Scan for the cell matching the given text and deliver its (X, Y) coordinate at center. 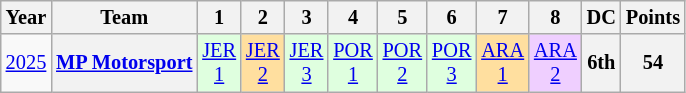
JER3 (307, 63)
Year (26, 17)
54 (653, 63)
2025 (26, 63)
Points (653, 17)
8 (556, 17)
POR2 (402, 63)
POR1 (352, 63)
6 (452, 17)
1 (219, 17)
2 (263, 17)
7 (502, 17)
6th (602, 63)
MP Motorsport (124, 63)
DC (602, 17)
POR3 (452, 63)
5 (402, 17)
Team (124, 17)
4 (352, 17)
ARA1 (502, 63)
JER2 (263, 63)
3 (307, 17)
ARA2 (556, 63)
JER1 (219, 63)
